Provide the [X, Y] coordinate of the cell's center where the given text is located.  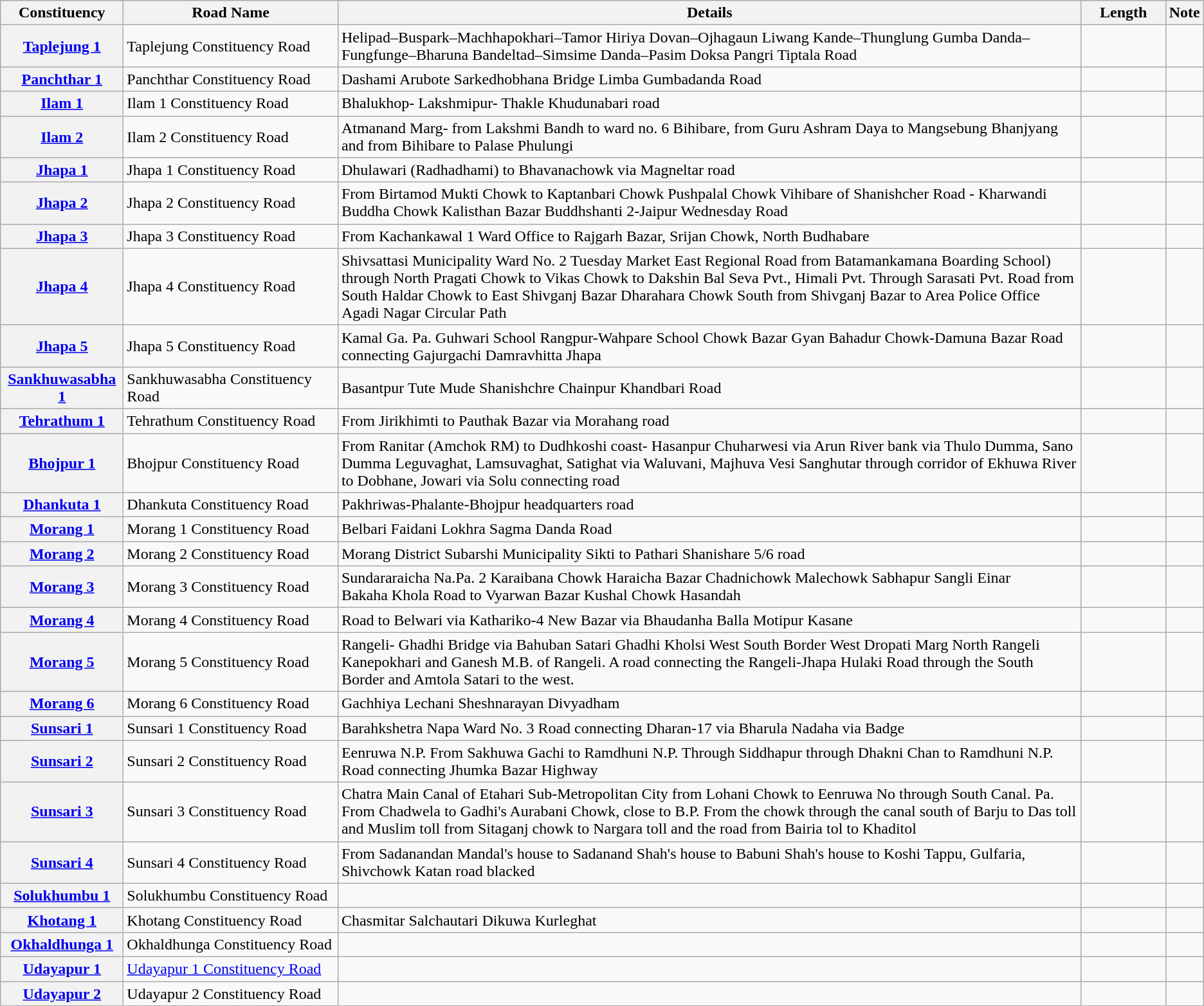
Morang District Subarshi Municipality Sikti to Pathari Shanishare 5/6 road [709, 554]
Okhaldhunga Constituency Road [231, 944]
Morang 1 [62, 529]
Morang 6 Constituency Road [231, 704]
Khotang 1 [62, 920]
Road to Belwari via Kathariko-4 New Bazar via Bhaudanha Balla Motipur Kasane [709, 620]
Jhapa 3 Constituency Road [231, 236]
Udayapur 2 Constituency Road [231, 994]
Morang 1 Constituency Road [231, 529]
Bhalukhop- Lakshmipur- Thakle Khudunabari road [709, 104]
Morang 5 [62, 662]
Gachhiya Lechani Sheshnarayan Divyadham [709, 704]
Pakhriwas-Phalante-Bhojpur headquarters road [709, 505]
Jhapa 2 [62, 203]
Road Name [231, 13]
Sunsari 4 Constituency Road [231, 862]
Jhapa 1 [62, 170]
Sunsari 4 [62, 862]
Sunsari 3 [62, 812]
Length [1123, 13]
From Jirikhimti to Pauthak Bazar via Morahang road [709, 421]
Jhapa 4 [62, 287]
Kamal Ga. Pa. Guhwari School Rangpur-Wahpare School Chowk Bazar Gyan Bahadur Chowk-Damuna Bazar Road connecting Gajurgachi Damravhitta Jhapa [709, 346]
Sankhuwasabha Constituency Road [231, 387]
Khotang Constituency Road [231, 920]
Sunsari 2 Constituency Road [231, 762]
Bhojpur Constituency Road [231, 463]
Jhapa 1 Constituency Road [231, 170]
Constituency [62, 13]
Atmanand Marg- from Lakshmi Bandh to ward no. 6 Bihibare, from Guru Ashram Daya to Mangsebung Bhanjyang and from Bihibare to Palase Phulungi [709, 136]
Tehrathum 1 [62, 421]
Ilam 2 [62, 136]
Details [709, 13]
Sunsari 3 Constituency Road [231, 812]
Taplejung Constituency Road [231, 46]
Panchthar 1 [62, 79]
Taplejung 1 [62, 46]
Ilam 2 Constituency Road [231, 136]
Udayapur 1 [62, 969]
Morang 2 Constituency Road [231, 554]
Sunsari 2 [62, 762]
Chasmitar Salchautari Dikuwa Kurleghat [709, 920]
Dhankuta 1 [62, 505]
Udayapur 1 Constituency Road [231, 969]
From Sadanandan Mandal's house to Sadanand Shah's house to Babuni Shah's house to Koshi Tappu, Gulfaria, Shivchowk Katan road blacked [709, 862]
Morang 2 [62, 554]
Udayapur 2 [62, 994]
Morang 4 Constituency Road [231, 620]
Morang 3 Constituency Road [231, 587]
Bhojpur 1 [62, 463]
Basantpur Tute Mude Shanishchre Chainpur Khandbari Road [709, 387]
Ilam 1 Constituency Road [231, 104]
Barahkshetra Napa Ward No. 3 Road connecting Dharan-17 via Bharula Nadaha via Badge [709, 728]
Solukhumbu Constituency Road [231, 895]
Tehrathum Constituency Road [231, 421]
From Kachankawal 1 Ward Office to Rajgarh Bazar, Srijan Chowk, North Budhabare [709, 236]
Jhapa 2 Constituency Road [231, 203]
Eenruwa N.P. From Sakhuwa Gachi to Ramdhuni N.P. Through Siddhapur through Dhakni Chan to Ramdhuni N.P. Road connecting Jhumka Bazar Highway [709, 762]
Morang 5 Constituency Road [231, 662]
Jhapa 5 [62, 346]
Morang 4 [62, 620]
Okhaldhunga 1 [62, 944]
Morang 3 [62, 587]
Morang 6 [62, 704]
Sunsari 1 Constituency Road [231, 728]
Note [1185, 13]
Solukhumbu 1 [62, 895]
Jhapa 3 [62, 236]
Dashami Arubote Sarkedhobhana Bridge Limba Gumbadanda Road [709, 79]
Jhapa 4 Constituency Road [231, 287]
Sankhuwasabha 1 [62, 387]
Ilam 1 [62, 104]
Dhulawari (Radhadhami) to Bhavanachowk via Magneltar road [709, 170]
Belbari Faidani Lokhra Sagma Danda Road [709, 529]
Dhankuta Constituency Road [231, 505]
Panchthar Constituency Road [231, 79]
Sunsari 1 [62, 728]
Jhapa 5 Constituency Road [231, 346]
